Pinpoint the cell where the given text exists, returning its (X, Y) midpoint coordinate. 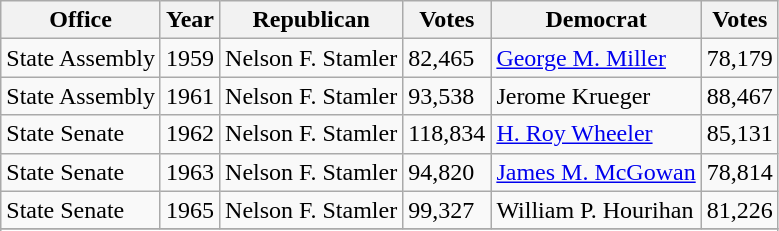
82,465 (447, 58)
1961 (190, 96)
1959 (190, 58)
Republican (312, 20)
Office (81, 20)
1962 (190, 134)
93,538 (447, 96)
78,179 (740, 58)
1963 (190, 172)
Year (190, 20)
Democrat (596, 20)
78,814 (740, 172)
H. Roy Wheeler (596, 134)
George M. Miller (596, 58)
William P. Hourihan (596, 210)
Jerome Krueger (596, 96)
85,131 (740, 134)
99,327 (447, 210)
1965 (190, 210)
81,226 (740, 210)
88,467 (740, 96)
James M. McGowan (596, 172)
94,820 (447, 172)
118,834 (447, 134)
